Search for the cell housing the specified text and yield its [X, Y] center coordinate. 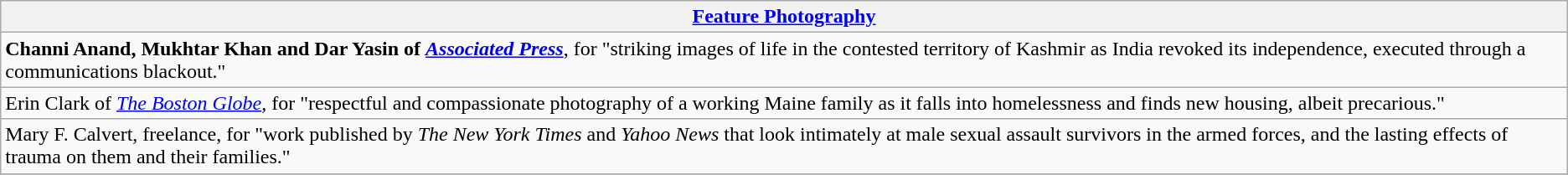
Feature Photography [784, 17]
